Capture the cell that displays the provided text and extract its [x, y] central coordinate. 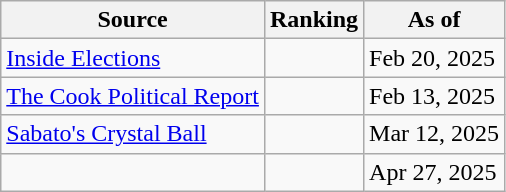
Sabato's Crystal Ball [133, 134]
Ranking [314, 20]
As of [434, 20]
Inside Elections [133, 58]
Apr 27, 2025 [434, 172]
The Cook Political Report [133, 96]
Feb 13, 2025 [434, 96]
Feb 20, 2025 [434, 58]
Mar 12, 2025 [434, 134]
Source [133, 20]
